Find where the given text appears and provide that cell's center as [x, y] coordinate. 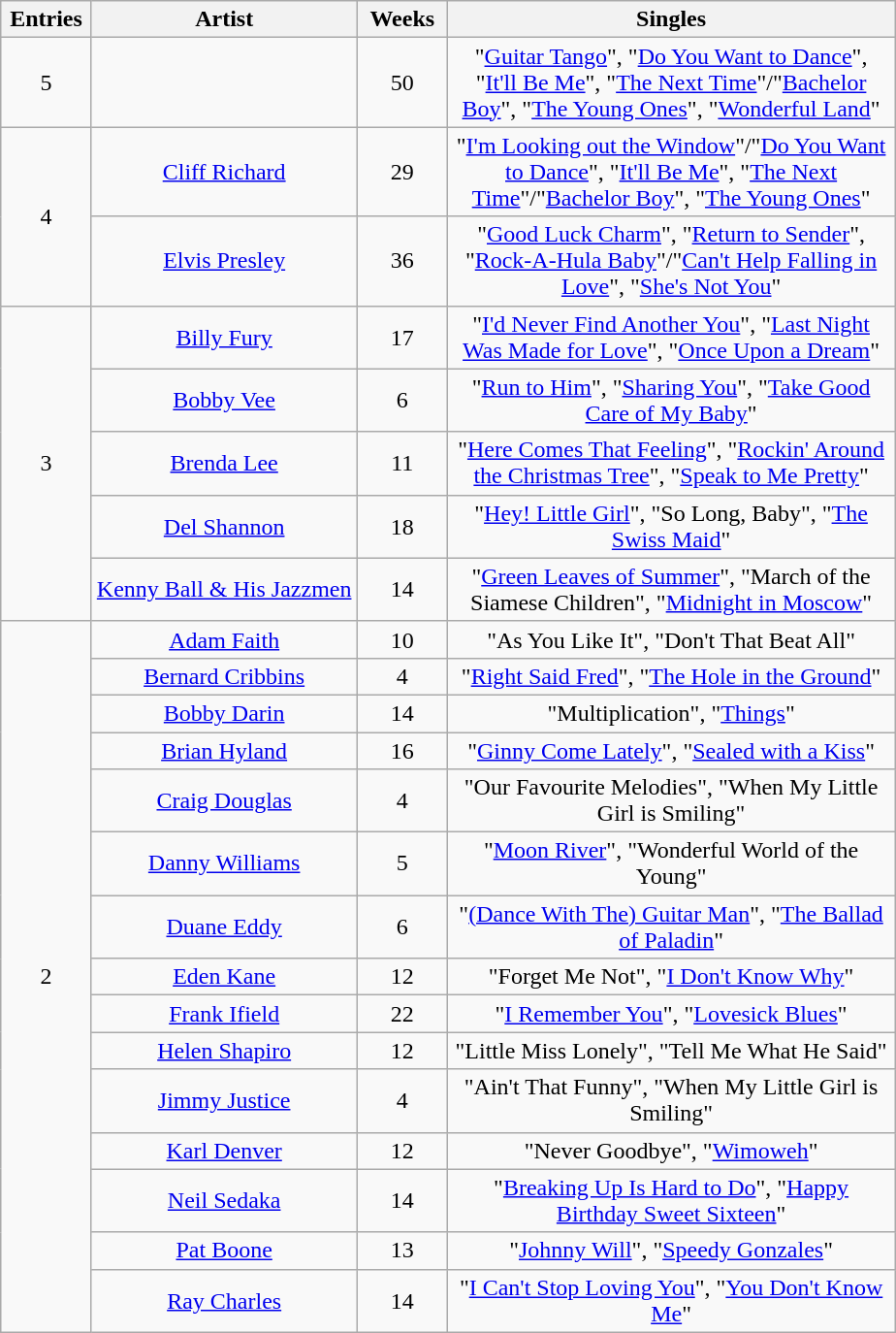
"I Can't Stop Loving You", "You Don't Know Me" [671, 1300]
Bobby Vee [224, 400]
Del Shannon [224, 526]
Eden Kane [224, 977]
Brian Hyland [224, 750]
11 [402, 464]
29 [402, 172]
Karl Denver [224, 1151]
"Ain't That Funny", "When My Little Girl is Smiling" [671, 1100]
2 [47, 976]
Bernard Cribbins [224, 676]
"Breaking Up Is Hard to Do", "Happy Birthday Sweet Sixteen" [671, 1201]
"(Dance With The) Guitar Man", "The Ballad of Paladin" [671, 927]
16 [402, 750]
Entries [47, 19]
"Multiplication", "Things" [671, 713]
Bobby Darin [224, 713]
Duane Eddy [224, 927]
3 [47, 464]
13 [402, 1251]
"Here Comes That Feeling", "Rockin' Around the Christmas Tree", "Speak to Me Pretty" [671, 464]
17 [402, 338]
"Never Goodbye", "Wimoweh" [671, 1151]
Danny Williams [224, 863]
18 [402, 526]
22 [402, 1014]
Elvis Presley [224, 261]
Brenda Lee [224, 464]
"Run to Him", "Sharing You", "Take Good Care of My Baby" [671, 400]
Cliff Richard [224, 172]
"As You Like It", "Don't That Beat All" [671, 639]
Singles [671, 19]
"Johnny Will", "Speedy Gonzales" [671, 1251]
Ray Charles [224, 1300]
"Good Luck Charm", "Return to Sender", "Rock-A-Hula Baby"/"Can't Help Falling in Love", "She's Not You" [671, 261]
Helen Shapiro [224, 1051]
36 [402, 261]
"Green Leaves of Summer", "March of the Siamese Children", "Midnight in Moscow" [671, 590]
"Little Miss Lonely", "Tell Me What He Said" [671, 1051]
"I'd Never Find Another You", "Last Night Was Made for Love", "Once Upon a Dream" [671, 338]
"I'm Looking out the Window"/"Do You Want to Dance", "It'll Be Me", "The Next Time"/"Bachelor Boy", "The Young Ones" [671, 172]
Neil Sedaka [224, 1201]
Weeks [402, 19]
"Right Said Fred", "The Hole in the Ground" [671, 676]
50 [402, 82]
Craig Douglas [224, 801]
Frank Ifield [224, 1014]
"Guitar Tango", "Do You Want to Dance", "It'll Be Me", "The Next Time"/"Bachelor Boy", "The Young Ones", "Wonderful Land" [671, 82]
Pat Boone [224, 1251]
"I Remember You", "Lovesick Blues" [671, 1014]
"Moon River", "Wonderful World of the Young" [671, 863]
Artist [224, 19]
Billy Fury [224, 338]
"Hey! Little Girl", "So Long, Baby", "The Swiss Maid" [671, 526]
Kenny Ball & His Jazzmen [224, 590]
"Ginny Come Lately", "Sealed with a Kiss" [671, 750]
"Forget Me Not", "I Don't Know Why" [671, 977]
"Our Favourite Melodies", "When My Little Girl is Smiling" [671, 801]
Jimmy Justice [224, 1100]
10 [402, 639]
Adam Faith [224, 639]
